Determine the [X, Y] coordinate at the center of the cell enclosing the given text.  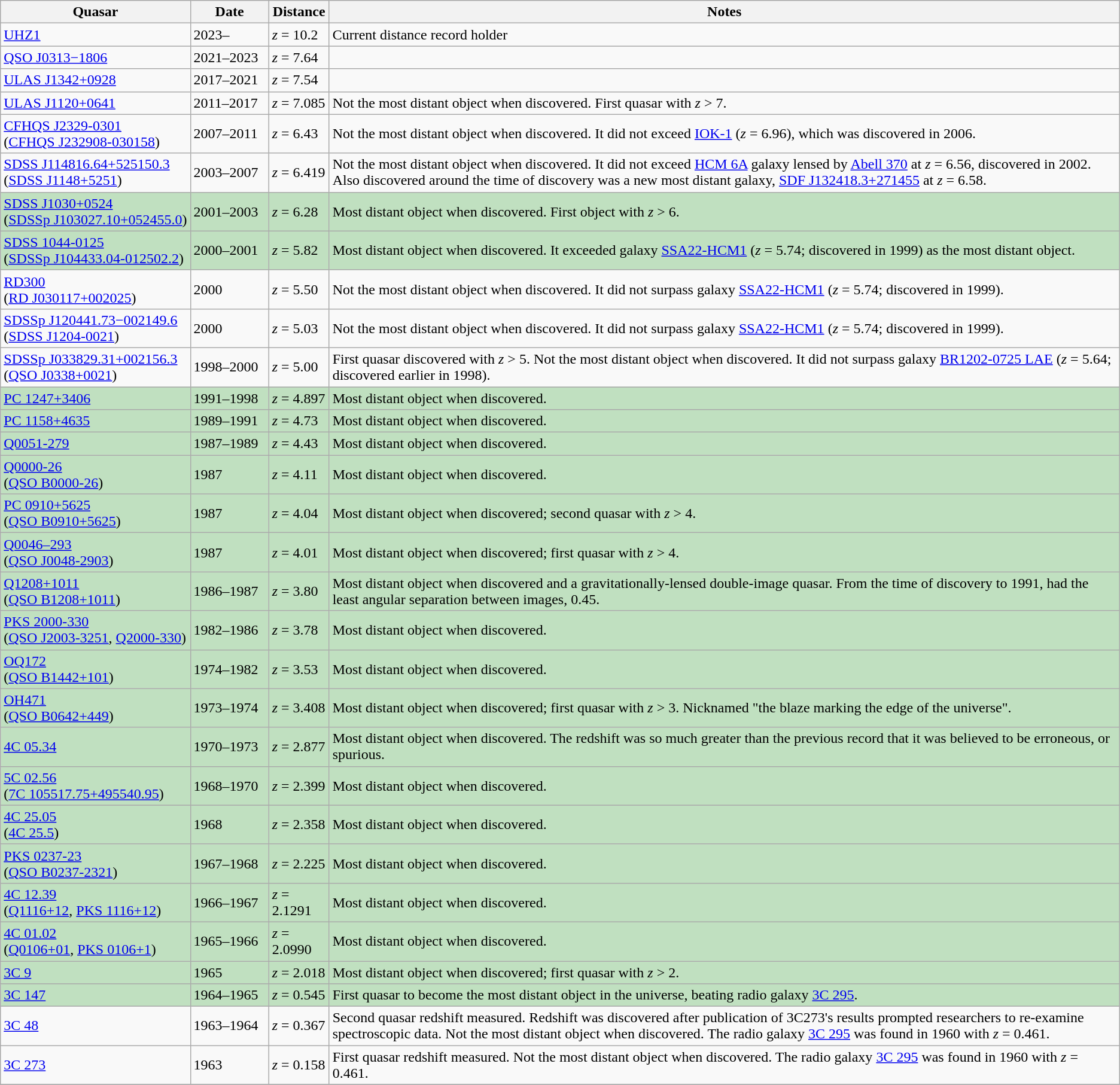
z = 2.225 [299, 864]
OQ172 (QSO B1442+101) [96, 669]
Date [230, 12]
z = 6.419 [299, 172]
5C 02.56 (7C 105517.75+495540.95) [96, 786]
1982–1986 [230, 630]
Most distant object when discovered; first quasar with z > 4. [724, 553]
Q1208+1011 (QSO B1208+1011) [96, 591]
2000–2001 [230, 250]
Current distance record holder [724, 35]
1963 [230, 1065]
CFHQS J2329-0301 (CFHQS J232908-030158) [96, 134]
3C 48 [96, 1026]
1965–1966 [230, 941]
SDSSp J120441.73−002149.6 (SDSS J1204-0021) [96, 328]
2001–2003 [230, 212]
First quasar to become the most distant object in the universe, beating radio galaxy 3C 295. [724, 995]
1967–1968 [230, 864]
Not the most distant object when discovered. First quasar with z > 7. [724, 103]
z = 3.408 [299, 708]
2011–2017 [230, 103]
z = 3.53 [299, 669]
z = 7.54 [299, 80]
2017–2021 [230, 80]
z = 2.877 [299, 746]
PKS 2000-330 (QSO J2003-3251, Q2000-330) [96, 630]
1998–2000 [230, 367]
3C 273 [96, 1065]
1987–1989 [230, 444]
Q0000-26 (QSO B0000-26) [96, 475]
z = 2.0990 [299, 941]
Most distant object when discovered; second quasar with z > 4. [724, 513]
Most distant object when discovered; first quasar with z > 3. Nicknamed "the blaze marking the edge of the universe". [724, 708]
SDSSp J033829.31+002156.3 (QSO J0338+0021) [96, 367]
z = 2.399 [299, 786]
Q0051-279 [96, 444]
z = 4.04 [299, 513]
z = 2.1291 [299, 902]
3C 9 [96, 972]
z = 10.2 [299, 35]
1965 [230, 972]
z = 3.78 [299, 630]
SDSS J114816.64+525150.3 (SDSS J1148+5251) [96, 172]
z = 4.43 [299, 444]
Q0046–293 (QSO J0048-2903) [96, 553]
z = 6.43 [299, 134]
z = 5.03 [299, 328]
z = 0.367 [299, 1026]
4C 25.05 (4C 25.5) [96, 824]
2023– [230, 35]
PC 1247+3406 [96, 398]
QSO J0313−1806 [96, 57]
1964–1965 [230, 995]
PKS 0237-23 (QSO B0237-2321) [96, 864]
PC 0910+5625 (QSO B0910+5625) [96, 513]
1968–1970 [230, 786]
PC 1158+4635 [96, 421]
z = 4.11 [299, 475]
z = 4.01 [299, 553]
z = 2.018 [299, 972]
1973–1974 [230, 708]
1974–1982 [230, 669]
Notes [724, 12]
2007–2011 [230, 134]
Most distant object when discovered. The redshift was so much greater than the previous record that it was believed to be erroneous, or spurious. [724, 746]
z = 7.085 [299, 103]
z = 5.50 [299, 289]
z = 6.28 [299, 212]
Most distant object when discovered; first quasar with z > 2. [724, 972]
1966–1967 [230, 902]
z = 7.64 [299, 57]
First quasar redshift measured. Not the most distant object when discovered. The radio galaxy 3C 295 was found in 1960 with z = 0.461. [724, 1065]
RD300 (RD J030117+002025) [96, 289]
z = 2.358 [299, 824]
Most distant object when discovered. It exceeded galaxy SSA22-HCM1 (z = 5.74; discovered in 1999) as the most distant object. [724, 250]
ULAS J1342+0928 [96, 80]
z = 4.73 [299, 421]
z = 0.545 [299, 995]
2003–2007 [230, 172]
SDSS 1044-0125 (SDSSp J104433.04-012502.2) [96, 250]
1986–1987 [230, 591]
1963–1964 [230, 1026]
Most distant object when discovered. First object with z > 6. [724, 212]
4C 12.39 (Q1116+12, PKS 1116+12) [96, 902]
z = 4.897 [299, 398]
1970–1973 [230, 746]
3C 147 [96, 995]
OH471 (QSO B0642+449) [96, 708]
z = 3.80 [299, 591]
Quasar [96, 12]
Not the most distant object when discovered. It did not exceed IOK-1 (z = 6.96), which was discovered in 2006. [724, 134]
z = 0.158 [299, 1065]
4C 01.02 (Q0106+01, PKS 0106+1) [96, 941]
2021–2023 [230, 57]
z = 5.82 [299, 250]
1968 [230, 824]
1991–1998 [230, 398]
Distance [299, 12]
UHZ1 [96, 35]
1989–1991 [230, 421]
4C 05.34 [96, 746]
ULAS J1120+0641 [96, 103]
z = 5.00 [299, 367]
SDSS J1030+0524 (SDSSp J103027.10+052455.0) [96, 212]
